Find where the given text appears and provide that cell's center as (X, Y) coordinate. 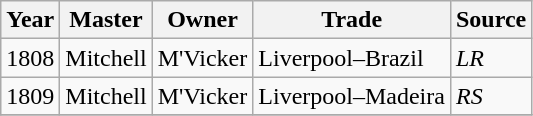
LR (490, 58)
1809 (30, 96)
Source (490, 20)
Year (30, 20)
Master (106, 20)
Liverpool–Madeira (352, 96)
RS (490, 96)
Trade (352, 20)
Owner (202, 20)
Liverpool–Brazil (352, 58)
1808 (30, 58)
